From the cell containing the given text, extract its center point as (x, y) coordinate. 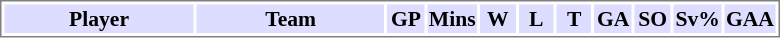
Sv% (698, 18)
T (574, 18)
Team (291, 18)
Mins (452, 18)
GA (614, 18)
GAA (750, 18)
SO (653, 18)
GP (406, 18)
W (498, 18)
Player (98, 18)
L (536, 18)
